Return the (x, y) coordinate for the center point of the cell that contains the specified text.  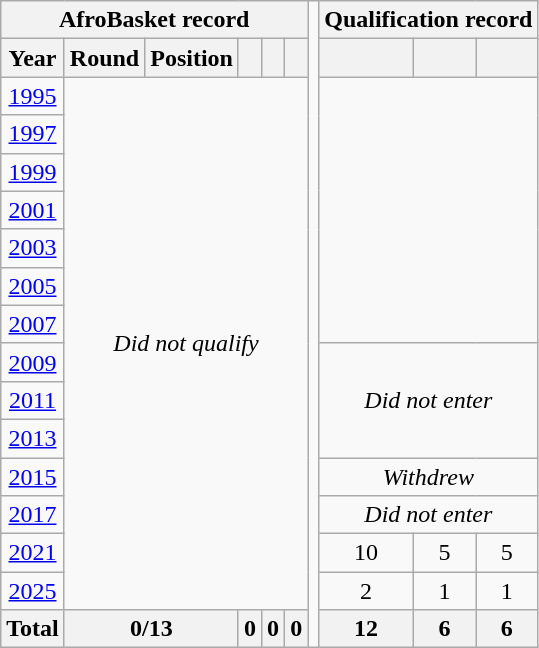
Total (33, 629)
2025 (33, 591)
Qualification record (428, 20)
2013 (33, 438)
Withdrew (428, 477)
2003 (33, 248)
0/13 (151, 629)
1999 (33, 172)
2 (366, 591)
Position (192, 58)
Year (33, 58)
Round (104, 58)
12 (366, 629)
AfroBasket record (154, 20)
10 (366, 553)
1997 (33, 134)
2011 (33, 400)
1995 (33, 96)
2005 (33, 286)
2007 (33, 324)
2017 (33, 515)
2001 (33, 210)
2015 (33, 477)
Did not qualify (186, 344)
2021 (33, 553)
2009 (33, 362)
